Search for the cell housing the specified text and yield its (X, Y) center coordinate. 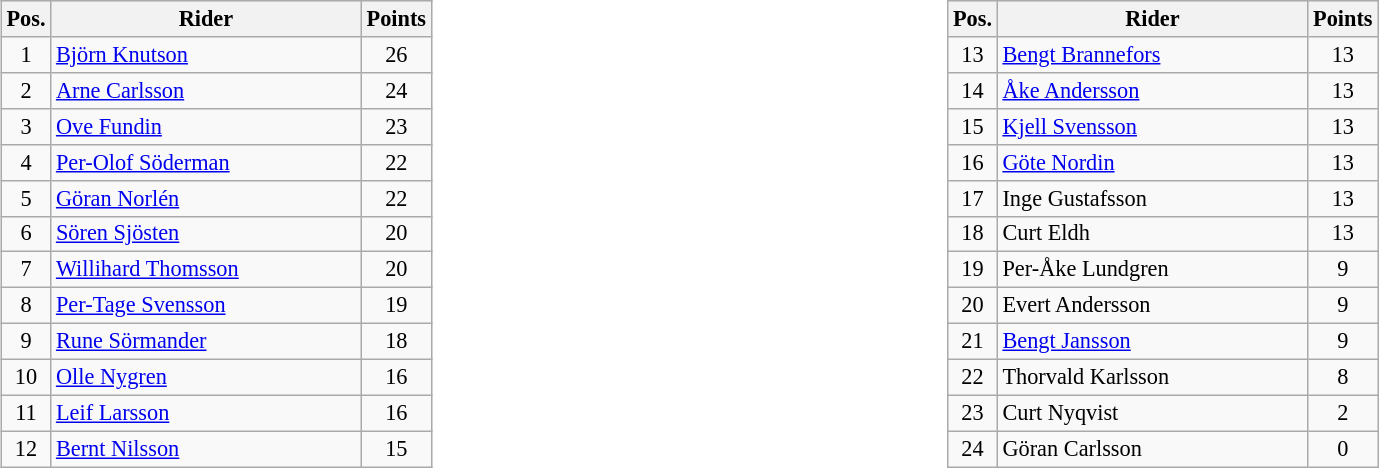
7 (26, 270)
Rune Sörmander (206, 342)
Göran Norlén (206, 198)
Ove Fundin (206, 126)
Kjell Svensson (1152, 126)
Leif Larsson (206, 414)
Björn Knutson (206, 54)
Göte Nordin (1152, 162)
Evert Andersson (1152, 306)
10 (26, 378)
Curt Eldh (1152, 234)
Willihard Thomsson (206, 270)
Thorvald Karlsson (1152, 378)
Bengt Jansson (1152, 342)
Göran Carlsson (1152, 449)
21 (972, 342)
11 (26, 414)
Per-Tage Svensson (206, 306)
Per-Åke Lundgren (1152, 270)
26 (396, 54)
5 (26, 198)
4 (26, 162)
Olle Nygren (206, 378)
12 (26, 449)
1 (26, 54)
0 (1343, 449)
Inge Gustafsson (1152, 198)
Bernt Nilsson (206, 449)
14 (972, 90)
Curt Nyqvist (1152, 414)
Bengt Brannefors (1152, 54)
Arne Carlsson (206, 90)
Sören Sjösten (206, 234)
6 (26, 234)
Åke Andersson (1152, 90)
Per-Olof Söderman (206, 162)
3 (26, 126)
17 (972, 198)
